From the cell containing the given text, extract its center point as (X, Y) coordinate. 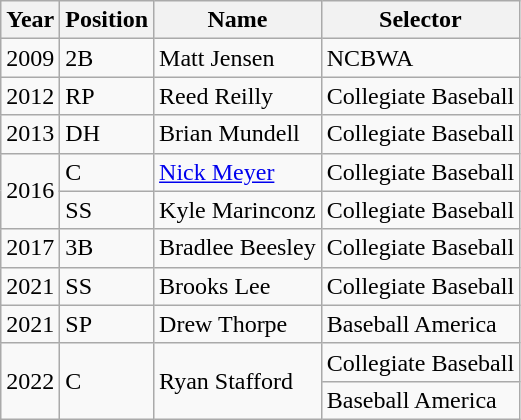
Drew Thorpe (238, 324)
Bradlee Beesley (238, 248)
Brian Mundell (238, 134)
2017 (30, 248)
Reed Reilly (238, 96)
Name (238, 20)
Brooks Lee (238, 286)
2B (107, 58)
NCBWA (420, 58)
2012 (30, 96)
2016 (30, 191)
Selector (420, 20)
2022 (30, 381)
SP (107, 324)
Year (30, 20)
Position (107, 20)
Nick Meyer (238, 172)
Kyle Marinconz (238, 210)
2009 (30, 58)
2013 (30, 134)
Ryan Stafford (238, 381)
DH (107, 134)
RP (107, 96)
3B (107, 248)
Matt Jensen (238, 58)
